Output the (X, Y) coordinate of the center of the cell containing the given text.  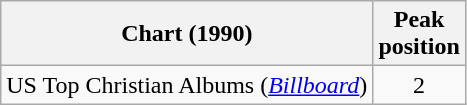
2 (419, 85)
Chart (1990) (187, 34)
US Top Christian Albums (Billboard) (187, 85)
Peakposition (419, 34)
